Return [X, Y] of the center of cell containing provided text 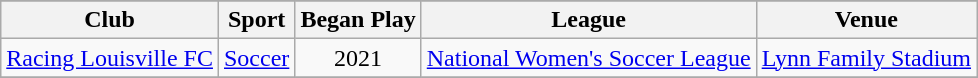
Soccer [256, 58]
Began Play [358, 20]
Racing Louisville FC [110, 58]
Sport [256, 20]
2021 [358, 58]
Venue [866, 20]
Lynn Family Stadium [866, 58]
League [588, 20]
Club [110, 20]
National Women's Soccer League [588, 58]
